Return the [x, y] coordinate for the center point of the cell that contains the specified text.  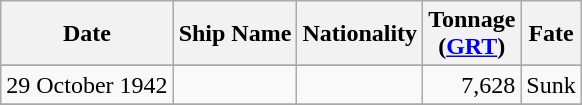
Fate [551, 34]
Sunk [551, 85]
29 October 1942 [87, 85]
Ship Name [235, 34]
Tonnage (GRT) [472, 34]
Date [87, 34]
Nationality [360, 34]
7,628 [472, 85]
